Scan for the cell matching the given text and deliver its (X, Y) coordinate at center. 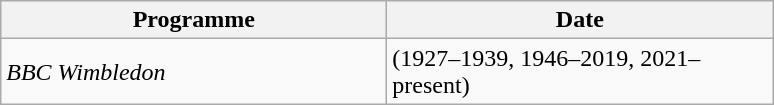
Date (580, 20)
(1927–1939, 1946–2019, 2021–present) (580, 72)
Programme (194, 20)
BBC Wimbledon (194, 72)
